Pinpoint the cell where the given text exists, returning its (X, Y) midpoint coordinate. 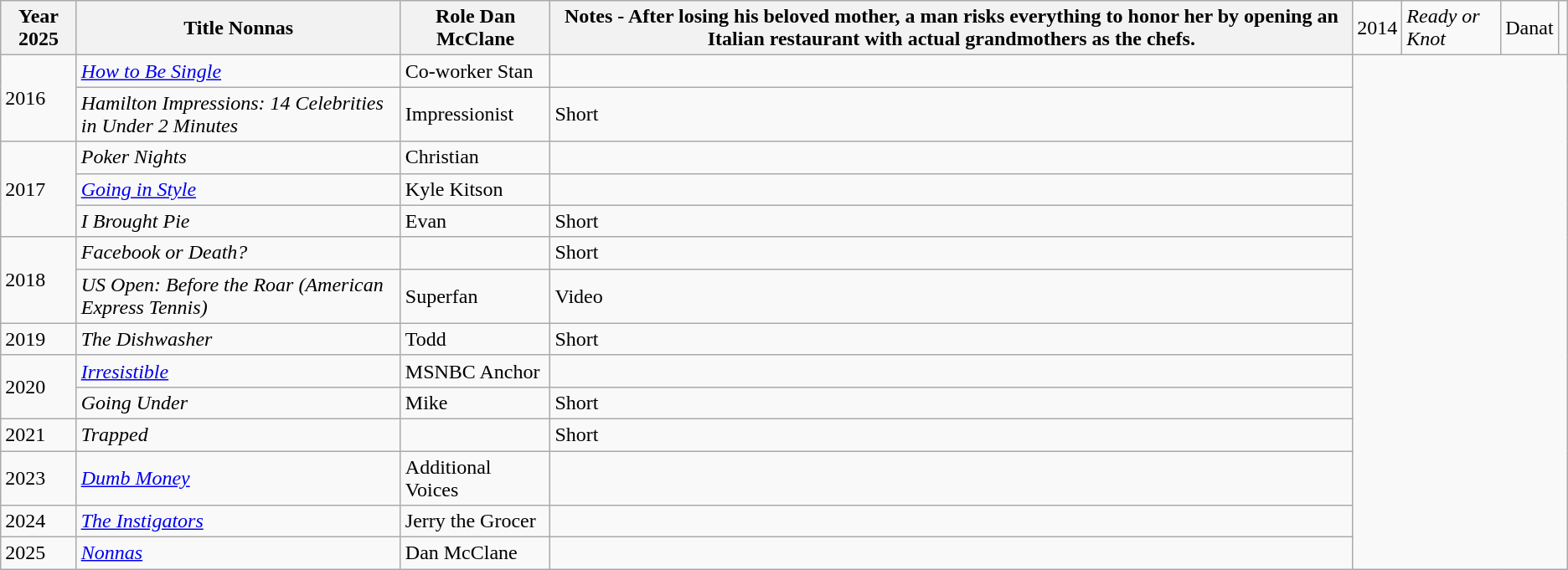
Year 2025 (39, 28)
Irresistible (238, 371)
Ready or Knot (1452, 28)
Superfan (476, 296)
Nonnas (238, 553)
2020 (39, 387)
Dumb Money (238, 477)
Facebook or Death? (238, 253)
How to Be Single (238, 71)
2023 (39, 477)
Additional Voices (476, 477)
2018 (39, 280)
Poker Nights (238, 157)
Kyle Kitson (476, 189)
MSNBC Anchor (476, 371)
2021 (39, 434)
Impressionist (476, 114)
Video (952, 296)
I Brought Pie (238, 221)
Christian (476, 157)
Jerry the Grocer (476, 521)
2025 (39, 553)
2024 (39, 521)
Notes - After losing his beloved mother, a man risks everything to honor her by opening an Italian restaurant with actual grandmothers as the chefs. (952, 28)
2016 (39, 99)
Role Dan McClane (476, 28)
Danat (1529, 28)
Going Under (238, 403)
2014 (1377, 28)
Going in Style (238, 189)
Co-worker Stan (476, 71)
US Open: Before the Roar (American Express Tennis) (238, 296)
2017 (39, 189)
2019 (39, 339)
Mike (476, 403)
The Dishwasher (238, 339)
Dan McClane (476, 553)
Todd (476, 339)
Evan (476, 221)
Trapped (238, 434)
Title Nonnas (238, 28)
Hamilton Impressions: 14 Celebrities in Under 2 Minutes (238, 114)
The Instigators (238, 521)
